Determine the (X, Y) coordinate at the center of the cell enclosing the given text.  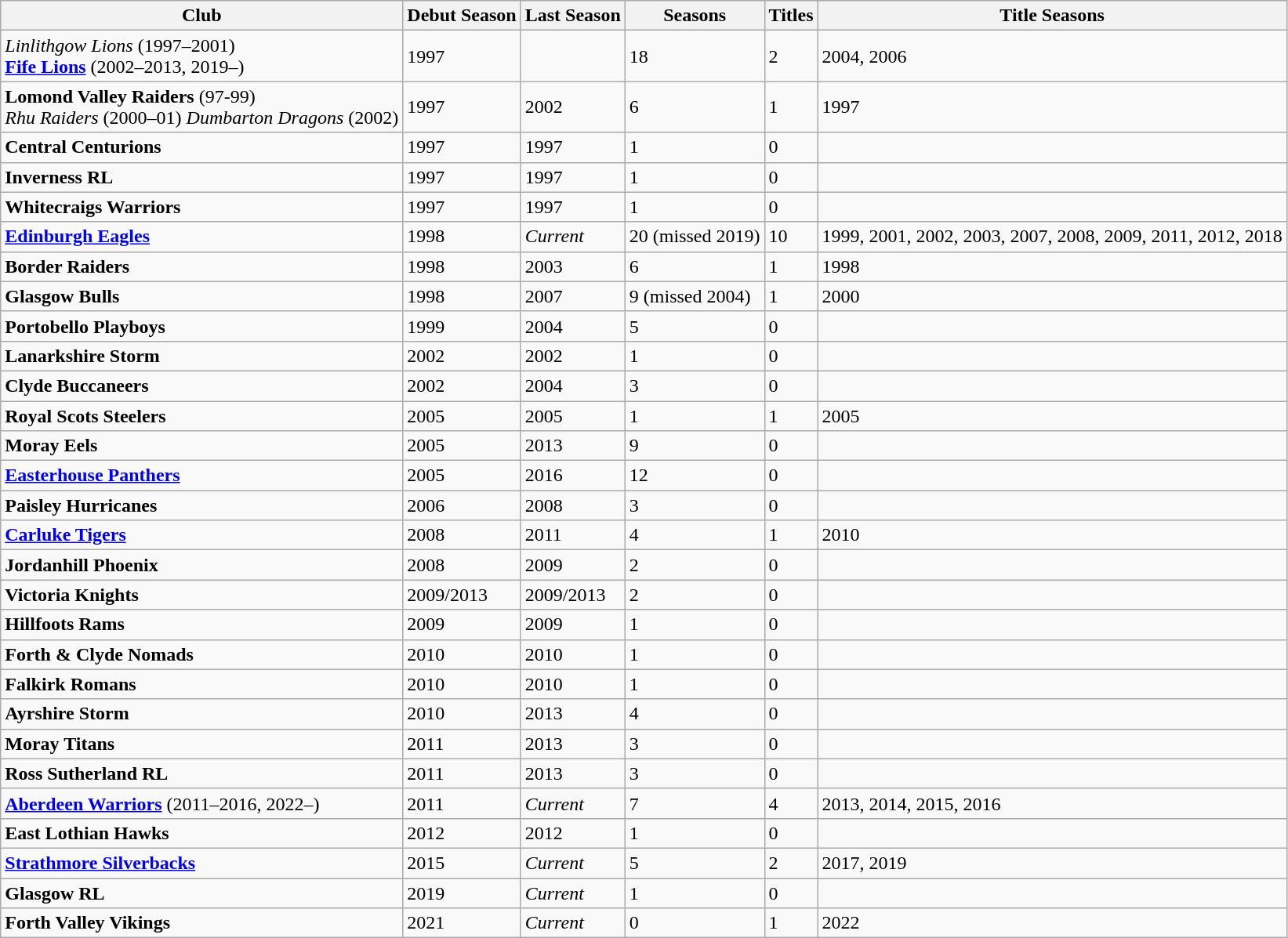
Forth Valley Vikings (202, 923)
Title Seasons (1052, 16)
2021 (462, 923)
Linlithgow Lions (1997–2001)Fife Lions (2002–2013, 2019–) (202, 56)
2016 (572, 476)
2000 (1052, 296)
2007 (572, 296)
9 (missed 2004) (695, 296)
Club (202, 16)
12 (695, 476)
Titles (791, 16)
Clyde Buccaneers (202, 386)
Hillfoots Rams (202, 625)
10 (791, 237)
2017, 2019 (1052, 863)
Forth & Clyde Nomads (202, 654)
Ayrshire Storm (202, 714)
Victoria Knights (202, 595)
Lanarkshire Storm (202, 356)
Paisley Hurricanes (202, 505)
Aberdeen Warriors (2011–2016, 2022–) (202, 803)
2004, 2006 (1052, 56)
1999, 2001, 2002, 2003, 2007, 2008, 2009, 2011, 2012, 2018 (1052, 237)
Easterhouse Panthers (202, 476)
1999 (462, 326)
Debut Season (462, 16)
20 (missed 2019) (695, 237)
Central Centurions (202, 147)
East Lothian Hawks (202, 833)
7 (695, 803)
9 (695, 446)
2003 (572, 266)
Moray Eels (202, 446)
Moray Titans (202, 744)
Glasgow RL (202, 893)
Last Season (572, 16)
Edinburgh Eagles (202, 237)
Seasons (695, 16)
2019 (462, 893)
Carluke Tigers (202, 535)
Glasgow Bulls (202, 296)
Lomond Valley Raiders (97-99)Rhu Raiders (2000–01) Dumbarton Dragons (2002) (202, 107)
Border Raiders (202, 266)
2022 (1052, 923)
2015 (462, 863)
Royal Scots Steelers (202, 416)
Portobello Playboys (202, 326)
Jordanhill Phoenix (202, 565)
Inverness RL (202, 177)
2013, 2014, 2015, 2016 (1052, 803)
Falkirk Romans (202, 684)
Whitecraigs Warriors (202, 207)
2006 (462, 505)
Strathmore Silverbacks (202, 863)
Ross Sutherland RL (202, 773)
18 (695, 56)
